Extract the [x, y] coordinate from the center of the cell holding the provided text.  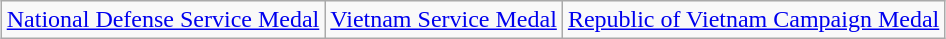
Republic of Vietnam Campaign Medal [753, 20]
Vietnam Service Medal [444, 20]
National Defense Service Medal [163, 20]
